Provide the [X, Y] coordinate of the cell's center where the given text is located.  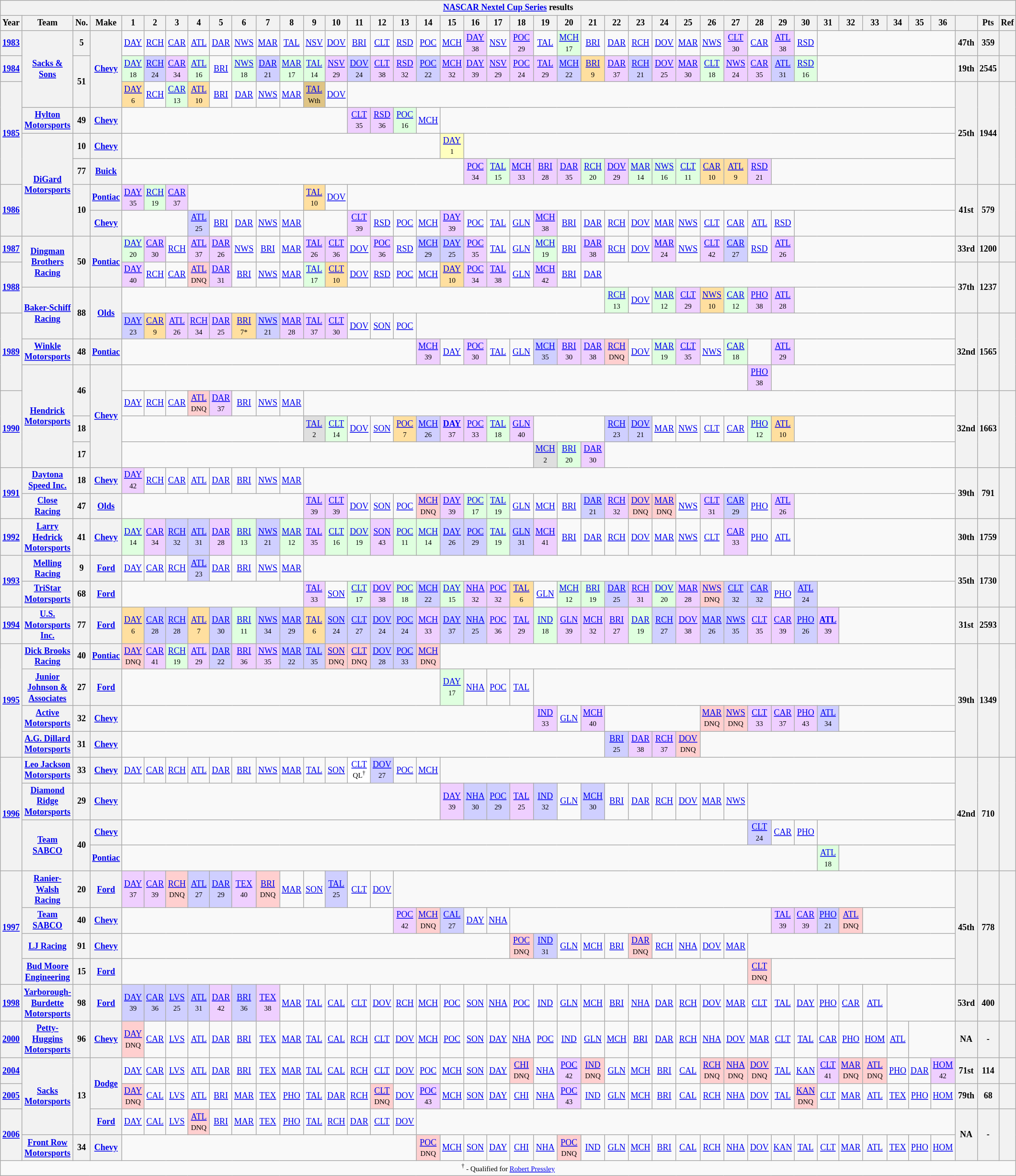
35 [920, 23]
ATL24 [806, 594]
SONDNQ [336, 657]
NHA32 [475, 594]
1200 [988, 249]
MCH39 [428, 352]
ATL25 [199, 223]
DAY38 [475, 43]
Diamond Ridge Motorsports [47, 801]
POC16 [405, 120]
7 [268, 23]
DOV29 [616, 172]
U.S. Motorsports Inc. [47, 625]
Winkle Motorsports [47, 352]
NWS18 [244, 69]
1993 [11, 581]
RCH27 [664, 625]
Bud Moore Engineering [47, 972]
ATL28 [783, 300]
DOV21 [640, 429]
33rd [967, 249]
TAL33 [314, 594]
49 [81, 120]
CAR18 [736, 352]
Dodge [106, 1083]
DiGard Motorsports [47, 185]
ATL9 [736, 172]
CLT18 [712, 69]
PHO12 [760, 429]
CLT14 [336, 429]
BRI13 [244, 537]
NHA25 [475, 625]
DAR28 [221, 537]
DARDNQ [640, 946]
24 [664, 23]
MCH30 [593, 801]
37th [967, 288]
DAY20 [133, 249]
ATL34 [828, 718]
1984 [11, 69]
2 [155, 23]
BRI7* [244, 326]
PHO21 [828, 921]
36 [943, 23]
CLT36 [336, 249]
Leo Jackson Motorsports [47, 770]
MAR26 [712, 625]
91 [81, 946]
RCH37 [664, 744]
1730 [988, 581]
Ranier-Walsh Racing [47, 889]
DAY40 [133, 275]
4 [199, 23]
1996 [11, 814]
2006 [11, 1135]
SON24 [336, 625]
1990 [11, 428]
400 [988, 1003]
DAR19 [640, 625]
NWS24 [736, 69]
CAR9 [155, 326]
MAR29 [292, 625]
IND31 [545, 946]
45th [967, 928]
MCH41 [545, 537]
NWS10 [712, 300]
579 [988, 210]
DOV19 [359, 537]
Sacks & Sons [47, 69]
21 [593, 23]
ATL38 [783, 43]
1944 [988, 133]
POC22 [428, 69]
1997 [11, 928]
Hendrick Motorsports [47, 416]
Sacks Motorsports [47, 1096]
MCH29 [428, 249]
DOV27 [382, 770]
No. [81, 23]
778 [988, 928]
TriStar Motorsports [47, 594]
22 [616, 23]
ATL23 [199, 568]
IND32 [545, 801]
1989 [11, 352]
GLN39 [569, 625]
DOV25 [664, 69]
2005 [11, 1096]
RCH24 [155, 69]
46 [81, 390]
CAR41 [155, 657]
POC32 [498, 594]
DAR42 [221, 1003]
PHO26 [806, 625]
RCH31 [640, 594]
2004 [11, 1071]
ATL18 [828, 858]
IND33 [545, 718]
TAL37 [314, 326]
1237 [988, 288]
POC7 [405, 429]
BRIDNQ [268, 889]
MCH2 [545, 455]
IND18 [545, 625]
31st [967, 625]
Larry Hedrick Motorsports [47, 537]
MAR19 [664, 352]
TAL18 [498, 429]
DAY14 [133, 537]
KANDNQ [806, 1096]
35th [967, 581]
CLT33 [760, 718]
CAL27 [452, 921]
† - Qualified for Robert Pressley [508, 1168]
POC11 [405, 537]
14 [428, 23]
TAL14 [314, 69]
1994 [11, 625]
POC17 [475, 506]
CLTQL† [359, 770]
CLT41 [828, 1071]
DAY17 [452, 687]
1991 [11, 494]
79th [967, 1096]
41st [967, 210]
CAR28 [155, 625]
RCH28 [177, 625]
1759 [988, 537]
DOV20 [664, 594]
CAR12 [736, 300]
MCH40 [593, 718]
RCH21 [640, 69]
98 [81, 1003]
DAY23 [133, 326]
Melling Racing [47, 568]
1995 [11, 701]
TEX40 [244, 889]
DAY1 [452, 146]
CAR10 [712, 172]
CLT10 [336, 275]
2545 [988, 69]
MCH19 [545, 249]
BRI9 [593, 69]
NHA30 [475, 801]
NHADNQ [736, 1071]
DAY18 [133, 69]
BRI25 [616, 744]
71st [967, 1071]
MAR14 [640, 172]
Team [47, 23]
BRI11 [244, 625]
RSD21 [760, 172]
1349 [988, 701]
POC35 [475, 249]
CLT42 [712, 249]
PHO43 [806, 718]
359 [988, 43]
NWS16 [664, 172]
NWS34 [268, 625]
RSD32 [405, 69]
Buick [106, 172]
TALWth [314, 94]
Petty-Huggins Motorsports [47, 1039]
DAY25 [452, 249]
47 [81, 506]
GLN40 [522, 429]
POC18 [405, 594]
RSD36 [382, 120]
TAL26 [314, 249]
MCH26 [428, 429]
BRI20 [569, 455]
CHIDNQ [522, 1071]
CAR36 [155, 1003]
Active Motorsports [47, 718]
19th [967, 69]
TEX38 [268, 1003]
CAR33 [736, 537]
BRI28 [545, 172]
6 [244, 23]
A.G. Dillard Motorsports [47, 744]
791 [988, 494]
2593 [988, 625]
MCH17 [569, 43]
CLT24 [760, 832]
23 [640, 23]
CLT17 [359, 594]
Dick Brooks Racing [47, 657]
Front Row Motorsports [47, 1148]
DAR29 [221, 889]
114 [988, 1071]
CLT29 [688, 300]
MCH12 [569, 594]
Pts [988, 23]
TAL10 [314, 197]
Baker-Schiff Racing [47, 313]
19 [545, 23]
DAY15 [452, 594]
CLT11 [688, 172]
TAL38 [498, 275]
CAR32 [760, 594]
MCH35 [545, 352]
50 [81, 262]
GLN31 [522, 537]
DAR35 [569, 172]
53rd [967, 1003]
HOM42 [943, 1071]
LVS25 [177, 1003]
1988 [11, 288]
BRI30 [569, 352]
1 [133, 23]
BRI27 [616, 625]
RCH13 [616, 300]
Yarborough-Burdette Motorsports [47, 1003]
28 [760, 23]
POC30 [475, 352]
1987 [11, 249]
DAR26 [221, 249]
SON43 [382, 537]
1983 [11, 43]
DAY10 [452, 275]
26 [712, 23]
Dingman Brothers Racing [47, 262]
DAR22 [221, 657]
MAR22 [292, 657]
DAY26 [452, 537]
30th [967, 537]
Make [106, 23]
ATL7 [199, 625]
41 [81, 537]
CAR27 [736, 249]
Hylton Motorsports [47, 120]
DAY42 [133, 481]
47th [967, 43]
CAR35 [760, 69]
TAL15 [498, 172]
MCH42 [545, 275]
ATL37 [199, 249]
MAR24 [664, 249]
NASCAR Nextel Cup Series results [508, 8]
CLT31 [712, 506]
ATL39 [828, 625]
16 [475, 23]
CLT16 [336, 537]
1998 [11, 1003]
TAL17 [314, 275]
CAR29 [736, 506]
Close Racing [47, 506]
CLT38 [382, 69]
RCH23 [616, 429]
DOV28 [382, 657]
1986 [11, 210]
Daytona Speed Inc. [47, 481]
11 [359, 23]
RCH20 [593, 172]
1663 [988, 428]
MCH38 [545, 223]
25 [688, 23]
8 [292, 23]
TAL2 [314, 429]
710 [988, 814]
ATL16 [199, 69]
1985 [11, 133]
96 [81, 1039]
MAR17 [292, 69]
MCH14 [428, 537]
48 [81, 352]
INDDNQ [593, 1071]
CAR30 [155, 249]
RCH34 [199, 326]
51 [81, 81]
CLT27 [359, 625]
25th [967, 133]
12 [382, 23]
88 [81, 313]
3 [177, 23]
CAR13 [177, 94]
LJ Racing [47, 946]
DAY35 [133, 197]
2000 [11, 1039]
CLT32 [736, 594]
Year [11, 23]
MAR30 [688, 69]
Ref [1007, 23]
1992 [11, 537]
ATL27 [199, 889]
BRI19 [593, 594]
RSD16 [806, 69]
1565 [988, 352]
30 [806, 23]
42nd [967, 814]
DAR31 [221, 275]
Junior Johnson & Associates [47, 687]
